Scan for the cell matching the given text and deliver its [X, Y] coordinate at center. 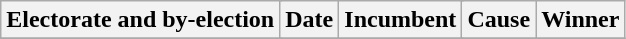
Winner [580, 20]
Incumbent [400, 20]
Date [310, 20]
Cause [499, 20]
Electorate and by-election [140, 20]
